Output the [X, Y] coordinate of the center of the cell containing the given text.  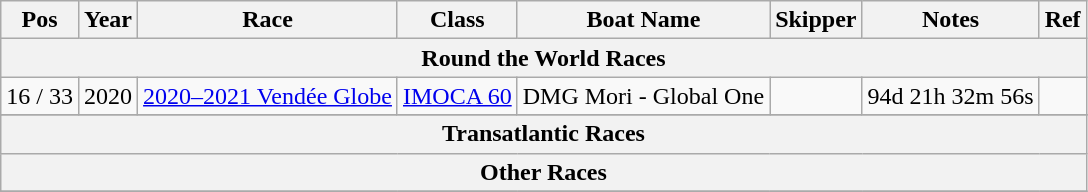
Year [108, 20]
Boat Name [643, 20]
2020–2021 Vendée Globe [268, 96]
IMOCA 60 [457, 96]
Class [457, 20]
DMG Mori - Global One [643, 96]
2020 [108, 96]
Race [268, 20]
Pos [40, 20]
Transatlantic Races [544, 134]
Other Races [544, 172]
Skipper [816, 20]
16 / 33 [40, 96]
Notes [950, 20]
Ref [1062, 20]
94d 21h 32m 56s [950, 96]
Round the World Races [544, 58]
